Return [x, y] of the center of cell containing provided text 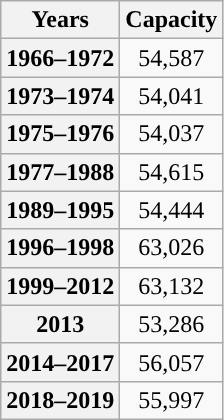
Capacity [172, 20]
55,997 [172, 400]
54,041 [172, 96]
53,286 [172, 324]
54,037 [172, 134]
56,057 [172, 362]
54,615 [172, 172]
1999–2012 [60, 286]
63,132 [172, 286]
1975–1976 [60, 134]
Years [60, 20]
2018–2019 [60, 400]
54,587 [172, 58]
1989–1995 [60, 210]
1977–1988 [60, 172]
1966–1972 [60, 58]
2013 [60, 324]
1996–1998 [60, 248]
63,026 [172, 248]
2014–2017 [60, 362]
54,444 [172, 210]
1973–1974 [60, 96]
